Pinpoint the cell where the given text exists, returning its (X, Y) midpoint coordinate. 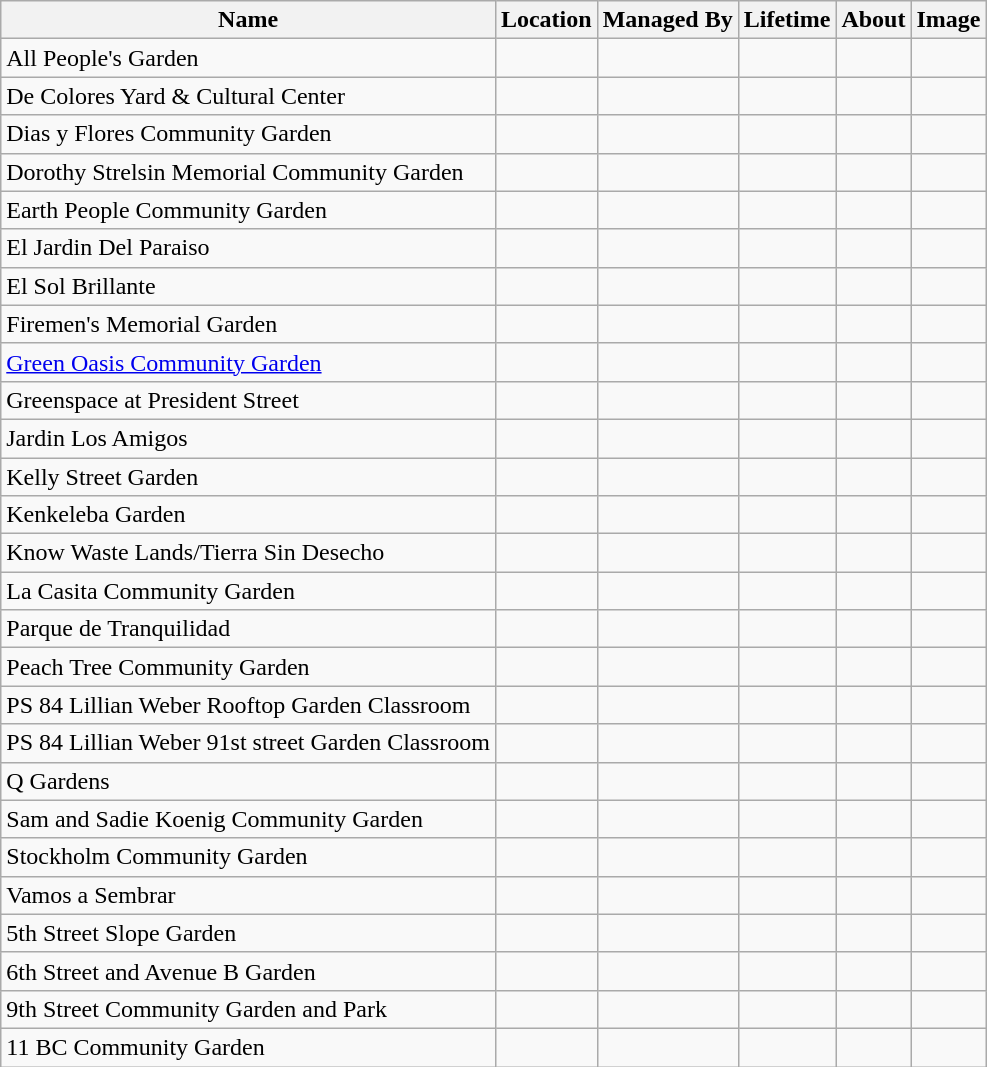
Parque de Tranquilidad (248, 629)
Earth People Community Garden (248, 210)
11 BC Community Garden (248, 1047)
Kenkeleba Garden (248, 515)
Green Oasis Community Garden (248, 362)
All People's Garden (248, 58)
Firemen's Memorial Garden (248, 324)
Managed By (668, 20)
About (874, 20)
Sam and Sadie Koenig Community Garden (248, 819)
Stockholm Community Garden (248, 857)
El Sol Brillante (248, 286)
Vamos a Sembrar (248, 895)
Image (948, 20)
6th Street and Avenue B Garden (248, 971)
Jardin Los Amigos (248, 438)
Greenspace at President Street (248, 400)
La Casita Community Garden (248, 591)
9th Street Community Garden and Park (248, 1009)
El Jardin Del Paraiso (248, 248)
5th Street Slope Garden (248, 933)
Lifetime (787, 20)
Name (248, 20)
Know Waste Lands/Tierra Sin Desecho (248, 553)
Dias y Flores Community Garden (248, 134)
PS 84 Lillian Weber 91st street Garden Classroom (248, 743)
De Colores Yard & Cultural Center (248, 96)
Kelly Street Garden (248, 477)
Location (546, 20)
Q Gardens (248, 781)
PS 84 Lillian Weber Rooftop Garden Classroom (248, 705)
Dorothy Strelsin Memorial Community Garden (248, 172)
Peach Tree Community Garden (248, 667)
